Find where the given text appears and provide that cell's center as [x, y] coordinate. 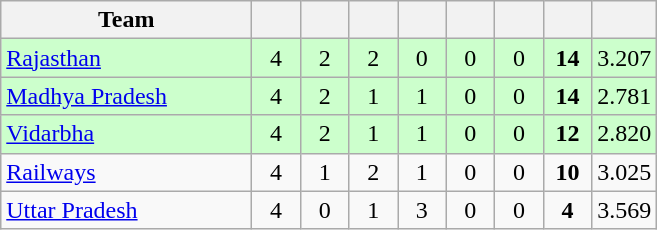
Uttar Pradesh [126, 210]
Rajasthan [126, 58]
10 [568, 172]
Madhya Pradesh [126, 96]
3.207 [624, 58]
2.820 [624, 134]
Railways [126, 172]
Team [126, 20]
12 [568, 134]
2.781 [624, 96]
3.569 [624, 210]
3.025 [624, 172]
3 [422, 210]
Vidarbha [126, 134]
